Capture the cell that displays the provided text and extract its [X, Y] central coordinate. 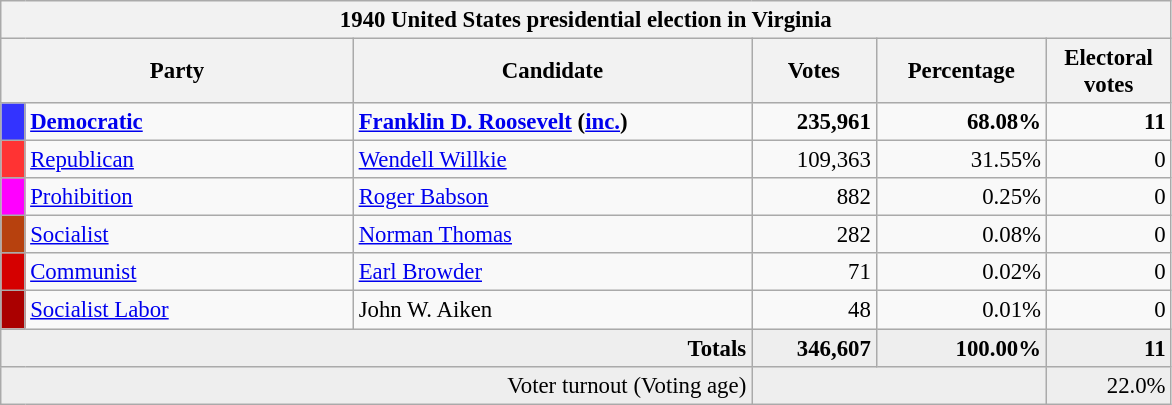
346,607 [814, 348]
0.02% [961, 273]
Electoral votes [1108, 72]
Votes [814, 72]
Prohibition [189, 197]
Republican [189, 160]
0.25% [961, 197]
John W. Aiken [552, 310]
71 [814, 273]
235,961 [814, 122]
100.00% [961, 348]
Socialist [189, 235]
31.55% [961, 160]
0.08% [961, 235]
Wendell Willkie [552, 160]
Norman Thomas [552, 235]
109,363 [814, 160]
Percentage [961, 72]
882 [814, 197]
Roger Babson [552, 197]
Earl Browder [552, 273]
Democratic [189, 122]
Candidate [552, 72]
Voter turnout (Voting age) [376, 385]
1940 United States presidential election in Virginia [586, 20]
Communist [189, 273]
68.08% [961, 122]
Totals [376, 348]
22.0% [1108, 385]
Franklin D. Roosevelt (inc.) [552, 122]
Party [178, 72]
Socialist Labor [189, 310]
0.01% [961, 310]
282 [814, 235]
48 [814, 310]
